Return [x, y] of the center of cell containing provided text 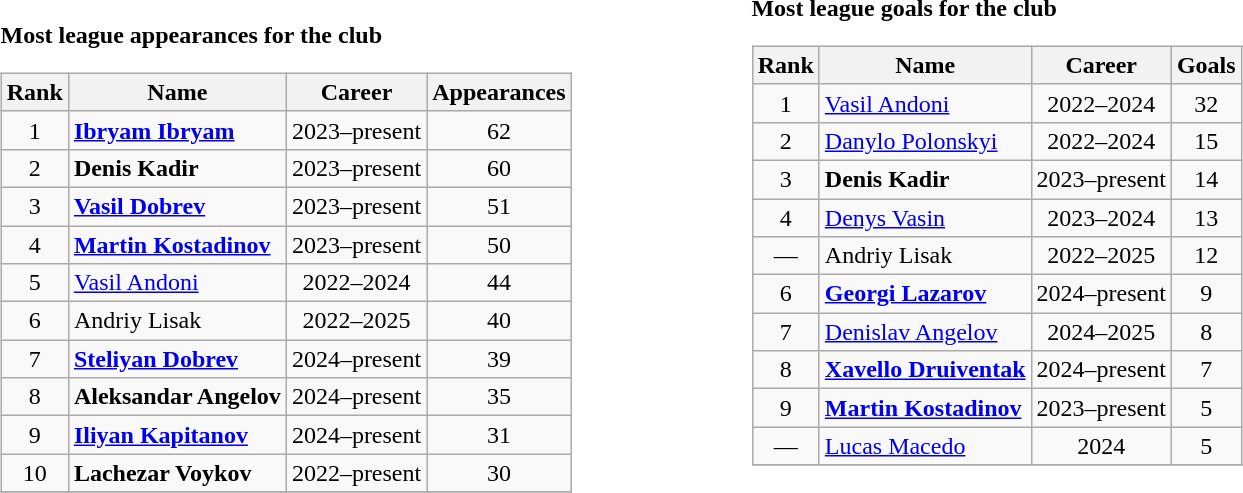
13 [1206, 217]
15 [1206, 141]
2024–2025 [1101, 332]
Xavello Druiventak [925, 370]
Steliyan Dobrev [177, 359]
12 [1206, 256]
31 [499, 435]
Goals [1206, 65]
60 [499, 168]
2023–2024 [1101, 217]
35 [499, 397]
2024 [1101, 446]
Lucas Macedo [925, 446]
10 [34, 473]
50 [499, 245]
Appearances [499, 92]
Ibryam Ibryam [177, 130]
Danylo Polonskyi [925, 141]
30 [499, 473]
44 [499, 283]
Aleksandar Angelov [177, 397]
Iliyan Kapitanov [177, 435]
51 [499, 206]
Denislav Angelov [925, 332]
Denys Vasin [925, 217]
Lachezar Voykov [177, 473]
62 [499, 130]
14 [1206, 179]
40 [499, 321]
Georgi Lazarov [925, 294]
Vasil Dobrev [177, 206]
32 [1206, 103]
2022–present [356, 473]
39 [499, 359]
